Search for the cell housing the specified text and yield its (x, y) center coordinate. 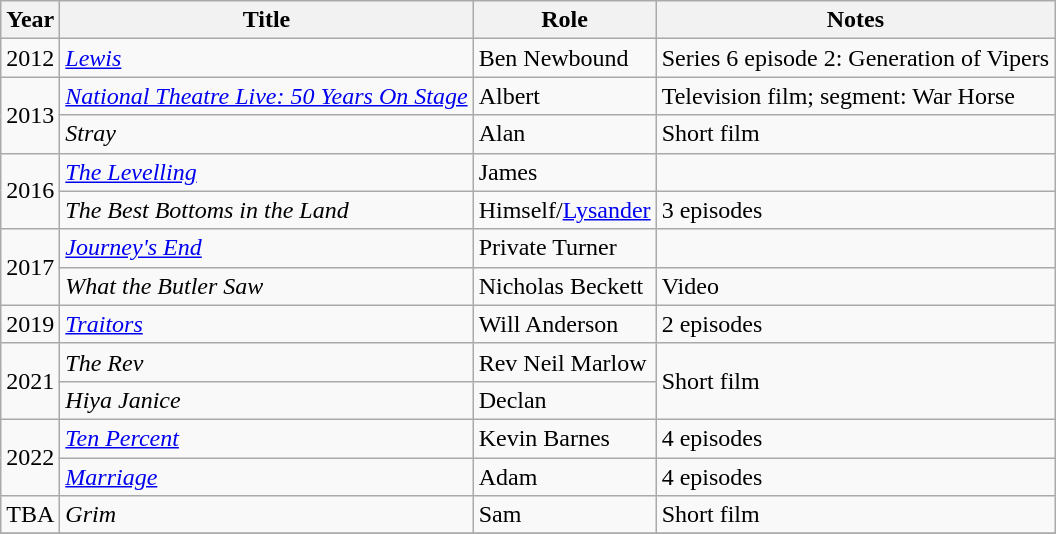
2019 (30, 324)
Will Anderson (564, 324)
Role (564, 20)
TBA (30, 515)
2021 (30, 381)
Marriage (266, 477)
Kevin Barnes (564, 438)
Year (30, 20)
Himself/Lysander (564, 210)
Private Turner (564, 248)
Journey's End (266, 248)
Ten Percent (266, 438)
Declan (564, 400)
National Theatre Live: 50 Years On Stage (266, 96)
Series 6 episode 2: Generation of Vipers (855, 58)
Sam (564, 515)
2013 (30, 115)
2 episodes (855, 324)
Ben Newbound (564, 58)
2016 (30, 191)
Traitors (266, 324)
James (564, 172)
What the Butler Saw (266, 286)
Title (266, 20)
Albert (564, 96)
Hiya Janice (266, 400)
The Levelling (266, 172)
Notes (855, 20)
2012 (30, 58)
Lewis (266, 58)
2017 (30, 267)
Grim (266, 515)
2022 (30, 457)
Alan (564, 134)
Nicholas Beckett (564, 286)
Stray (266, 134)
Rev Neil Marlow (564, 362)
The Best Bottoms in the Land (266, 210)
Video (855, 286)
Adam (564, 477)
The Rev (266, 362)
Television film; segment: War Horse (855, 96)
3 episodes (855, 210)
